Search for the cell housing the specified text and yield its [x, y] center coordinate. 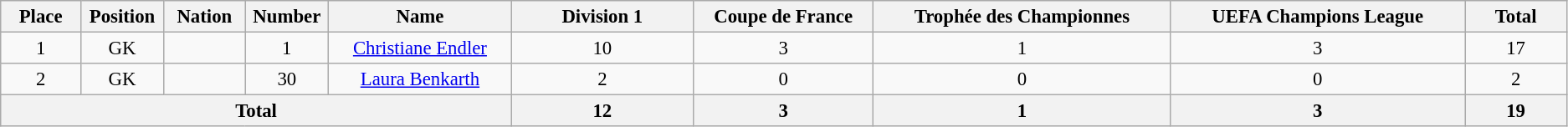
17 [1516, 48]
Position [122, 17]
UEFA Champions League [1318, 17]
Number [286, 17]
10 [602, 48]
30 [286, 79]
Christiane Endler [420, 48]
Division 1 [602, 17]
Place [41, 17]
Laura Benkarth [420, 79]
Name [420, 17]
12 [602, 111]
Trophée des Championnes [1022, 17]
Nation [205, 17]
19 [1516, 111]
Coupe de France [783, 17]
